Detect which cell encompasses the target text, then output its [X, Y] center coordinate. 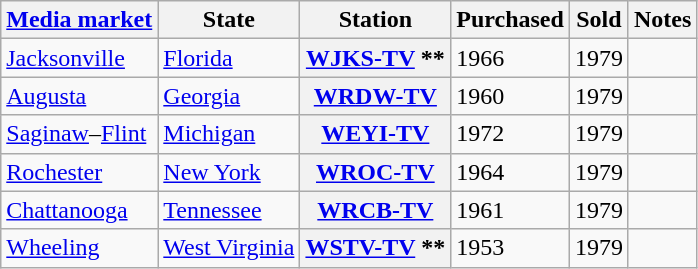
1972 [510, 134]
Sold [598, 20]
Jacksonville [80, 58]
WEYI-TV [376, 134]
WRDW-TV [376, 96]
Purchased [510, 20]
1961 [510, 210]
Michigan [229, 134]
1960 [510, 96]
New York [229, 172]
Chattanooga [80, 210]
Notes [662, 20]
West Virginia [229, 248]
WROC-TV [376, 172]
Station [376, 20]
WSTV-TV ** [376, 248]
1964 [510, 172]
1966 [510, 58]
Tennessee [229, 210]
Augusta [80, 96]
Florida [229, 58]
Media market [80, 20]
Georgia [229, 96]
WRCB-TV [376, 210]
Rochester [80, 172]
Wheeling [80, 248]
WJKS-TV ** [376, 58]
1953 [510, 248]
State [229, 20]
Saginaw–Flint [80, 134]
